Search for the cell housing the specified text and yield its (X, Y) center coordinate. 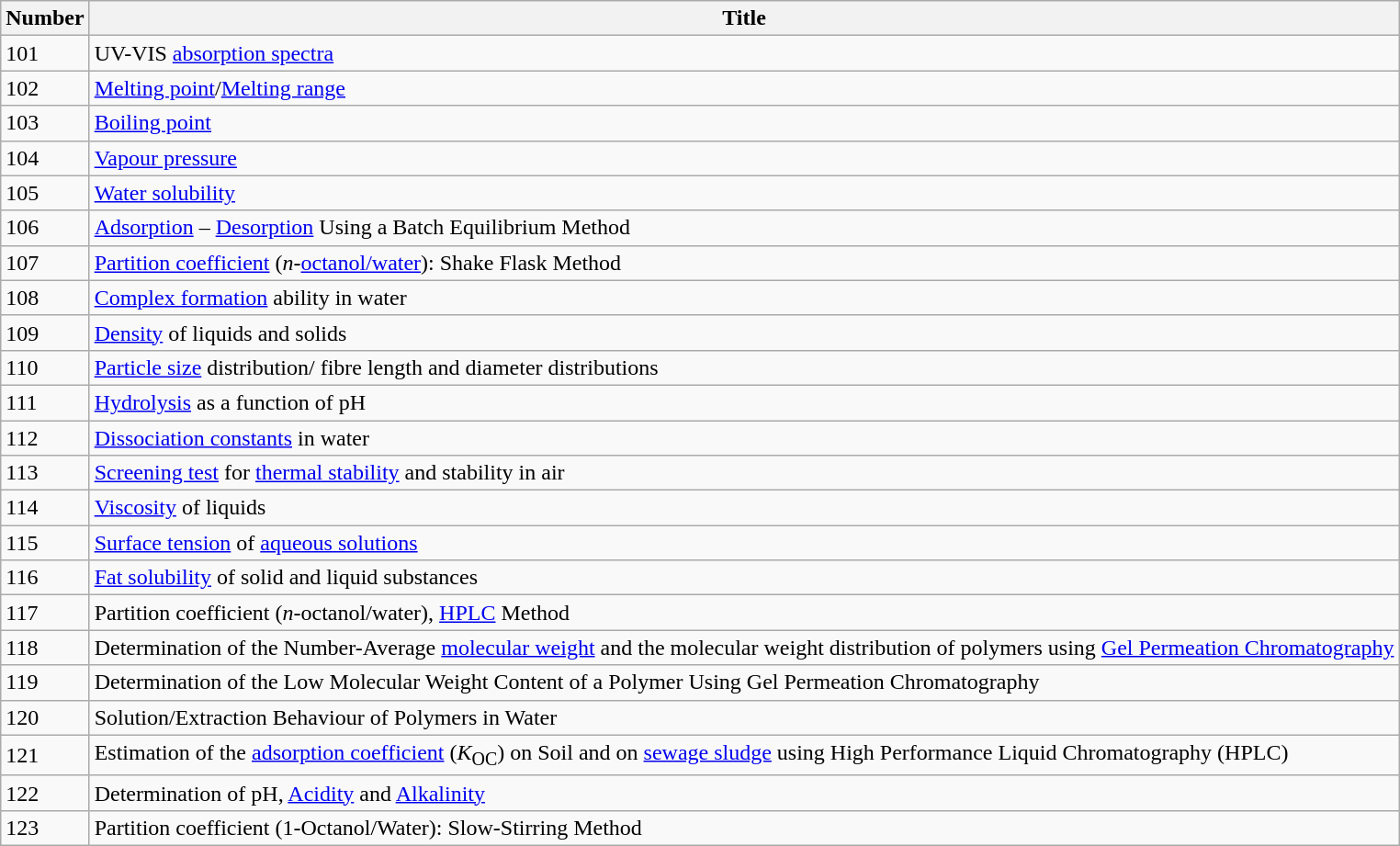
121 (45, 755)
Adsorption – Desorption Using a Batch Equilibrium Method (744, 228)
103 (45, 123)
109 (45, 333)
108 (45, 298)
116 (45, 578)
Fat solubility of solid and liquid substances (744, 578)
101 (45, 53)
112 (45, 438)
Vapour pressure (744, 158)
123 (45, 828)
Surface tension of aqueous solutions (744, 543)
Viscosity of liquids (744, 508)
107 (45, 263)
Density of liquids and solids (744, 333)
120 (45, 717)
Solution/Extraction Behaviour of Polymers in Water (744, 717)
122 (45, 793)
Boiling point (744, 123)
113 (45, 473)
Determination of the Number-Average molecular weight and the molecular weight distribution of polymers using Gel Permeation Chromatography (744, 648)
Number (45, 18)
106 (45, 228)
102 (45, 88)
111 (45, 402)
105 (45, 193)
UV-VIS absorption spectra (744, 53)
114 (45, 508)
115 (45, 543)
Partition coefficient (n-octanol/water): Shake Flask Method (744, 263)
Particle size distribution/ fibre length and diameter distributions (744, 367)
Screening test for thermal stability and stability in air (744, 473)
Partition coefficient (1-Octanol/Water): Slow-Stirring Method (744, 828)
Dissociation constants in water (744, 438)
117 (45, 613)
118 (45, 648)
Determination of the Low Molecular Weight Content of a Polymer Using Gel Permeation Chromatography (744, 682)
110 (45, 367)
Water solubility (744, 193)
Complex formation ability in water (744, 298)
Estimation of the adsorption coefficient (KOC) on Soil and on sewage sludge using High Performance Liquid Chromatography (HPLC) (744, 755)
Title (744, 18)
Hydrolysis as a function of pH (744, 402)
Melting point/Melting range (744, 88)
Determination of pH, Acidity and Alkalinity (744, 793)
104 (45, 158)
119 (45, 682)
Partition coefficient (n-octanol/water), HPLC Method (744, 613)
